Return (x, y) of the center of cell containing provided text 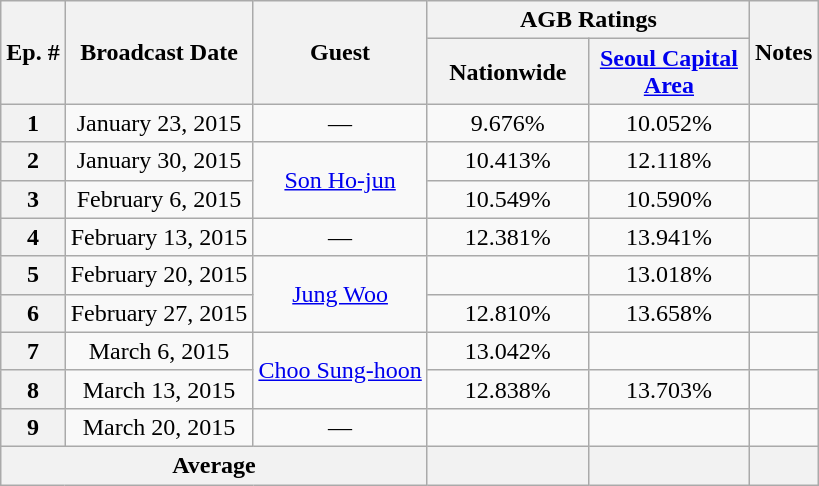
Nationwide (508, 72)
10.549% (508, 199)
7 (33, 351)
12.810% (508, 313)
10.590% (668, 199)
January 23, 2015 (159, 123)
Jung Woo (340, 294)
March 6, 2015 (159, 351)
12.118% (668, 161)
February 20, 2015 (159, 275)
Broadcast Date (159, 52)
4 (33, 237)
January 30, 2015 (159, 161)
10.413% (508, 161)
Notes (783, 52)
3 (33, 199)
Ep. # (33, 52)
March 20, 2015 (159, 427)
8 (33, 389)
10.052% (668, 123)
February 13, 2015 (159, 237)
Guest (340, 52)
12.381% (508, 237)
Average (214, 465)
February 27, 2015 (159, 313)
9 (33, 427)
13.042% (508, 351)
Son Ho-jun (340, 180)
13.941% (668, 237)
AGB Ratings (588, 20)
5 (33, 275)
13.658% (668, 313)
6 (33, 313)
Choo Sung-hoon (340, 370)
Seoul Capital Area (668, 72)
2 (33, 161)
12.838% (508, 389)
13.703% (668, 389)
February 6, 2015 (159, 199)
March 13, 2015 (159, 389)
1 (33, 123)
9.676% (508, 123)
13.018% (668, 275)
